Output the [x, y] coordinate of the center of the cell containing the given text.  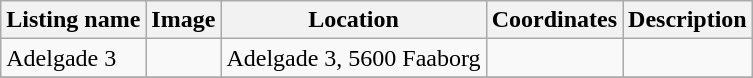
Adelgade 3, 5600 Faaborg [354, 58]
Location [354, 20]
Description [688, 20]
Image [184, 20]
Adelgade 3 [74, 58]
Listing name [74, 20]
Coordinates [554, 20]
